Determine the (X, Y) coordinate at the center of the cell enclosing the given text.  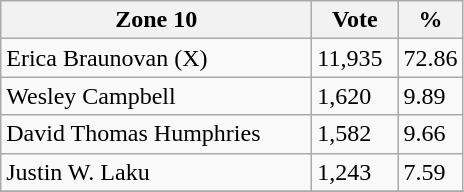
Wesley Campbell (156, 96)
Justin W. Laku (156, 172)
Vote (355, 20)
Erica Braunovan (X) (156, 58)
1,582 (355, 134)
9.89 (430, 96)
1,620 (355, 96)
Zone 10 (156, 20)
1,243 (355, 172)
% (430, 20)
David Thomas Humphries (156, 134)
9.66 (430, 134)
72.86 (430, 58)
7.59 (430, 172)
11,935 (355, 58)
